Extract the [x, y] coordinate from the center of the cell holding the provided text.  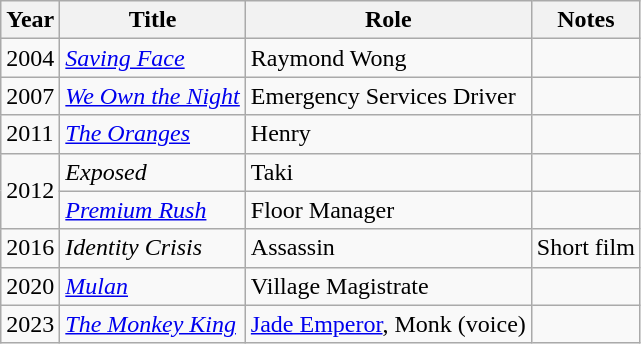
Taki [388, 172]
Village Magistrate [388, 286]
Henry [388, 134]
Mulan [153, 286]
2016 [30, 248]
2012 [30, 191]
Role [388, 20]
Notes [586, 20]
Short film [586, 248]
Floor Manager [388, 210]
Saving Face [153, 58]
The Monkey King [153, 324]
2023 [30, 324]
Year [30, 20]
2007 [30, 96]
2004 [30, 58]
Exposed [153, 172]
Assassin [388, 248]
2020 [30, 286]
Premium Rush [153, 210]
We Own the Night [153, 96]
Title [153, 20]
The Oranges [153, 134]
Raymond Wong [388, 58]
Jade Emperor, Monk (voice) [388, 324]
Emergency Services Driver [388, 96]
Identity Crisis [153, 248]
2011 [30, 134]
